Pinpoint the cell where the given text exists, returning its (x, y) midpoint coordinate. 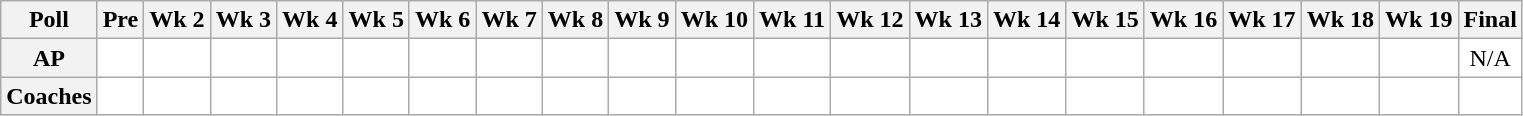
Wk 8 (575, 20)
Wk 11 (792, 20)
Wk 19 (1419, 20)
Wk 6 (442, 20)
Wk 5 (376, 20)
Wk 18 (1340, 20)
Wk 2 (177, 20)
Wk 16 (1183, 20)
Wk 7 (509, 20)
Wk 13 (948, 20)
Wk 3 (243, 20)
Wk 12 (870, 20)
Wk 10 (714, 20)
AP (49, 58)
Wk 9 (642, 20)
N/A (1490, 58)
Poll (49, 20)
Wk 14 (1026, 20)
Final (1490, 20)
Coaches (49, 96)
Wk 4 (310, 20)
Pre (120, 20)
Wk 15 (1105, 20)
Wk 17 (1262, 20)
